Output the (X, Y) coordinate of the center of the cell containing the given text.  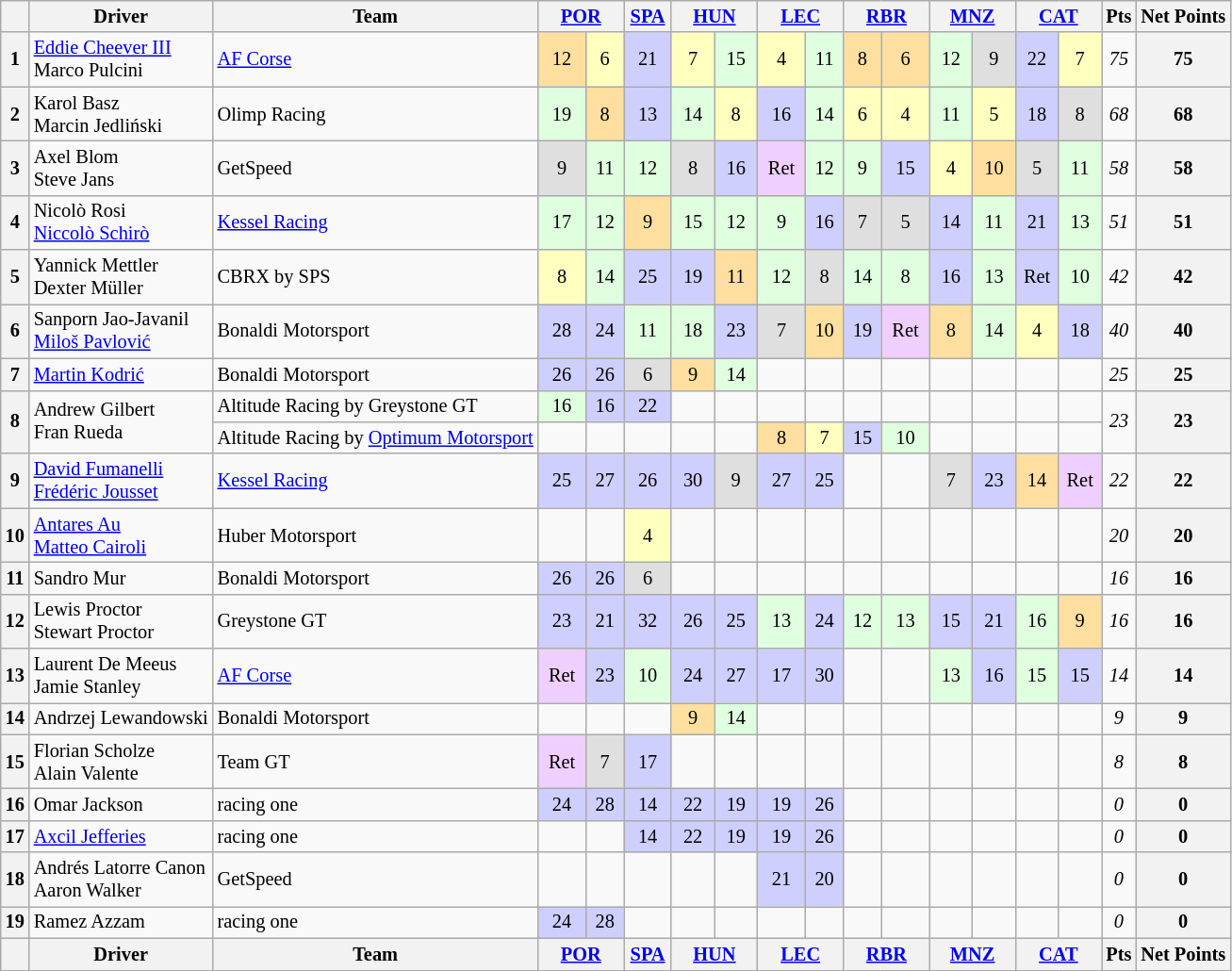
Huber Motorsport (375, 535)
Altitude Racing by Greystone GT (375, 406)
Greystone GT (375, 621)
Axel Blom Steve Jans (121, 168)
Axcil Jefferies (121, 836)
Andrzej Lewandowski (121, 718)
Laurent De Meeus Jamie Stanley (121, 676)
Olimp Racing (375, 114)
Andrew Gilbert Fran Rueda (121, 422)
Lewis Proctor Stewart Proctor (121, 621)
David Fumanelli Frédéric Jousset (121, 481)
Martin Kodrić (121, 374)
Altitude Racing by Optimum Motorsport (375, 437)
1 (15, 59)
Sanporn Jao-Javanil Miloš Pavlović (121, 331)
Omar Jackson (121, 804)
Andrés Latorre Canon Aaron Walker (121, 880)
32 (648, 621)
2 (15, 114)
Karol Basz Marcin Jedliński (121, 114)
Sandro Mur (121, 578)
Florian Scholze Alain Valente (121, 762)
CBRX by SPS (375, 277)
Ramez Azzam (121, 922)
Eddie Cheever III Marco Pulcini (121, 59)
Antares Au Matteo Cairoli (121, 535)
3 (15, 168)
Team GT (375, 762)
Nicolò Rosi Niccolò Schirò (121, 222)
Yannick Mettler Dexter Müller (121, 277)
